Pinpoint the cell where the given text exists, returning its [x, y] midpoint coordinate. 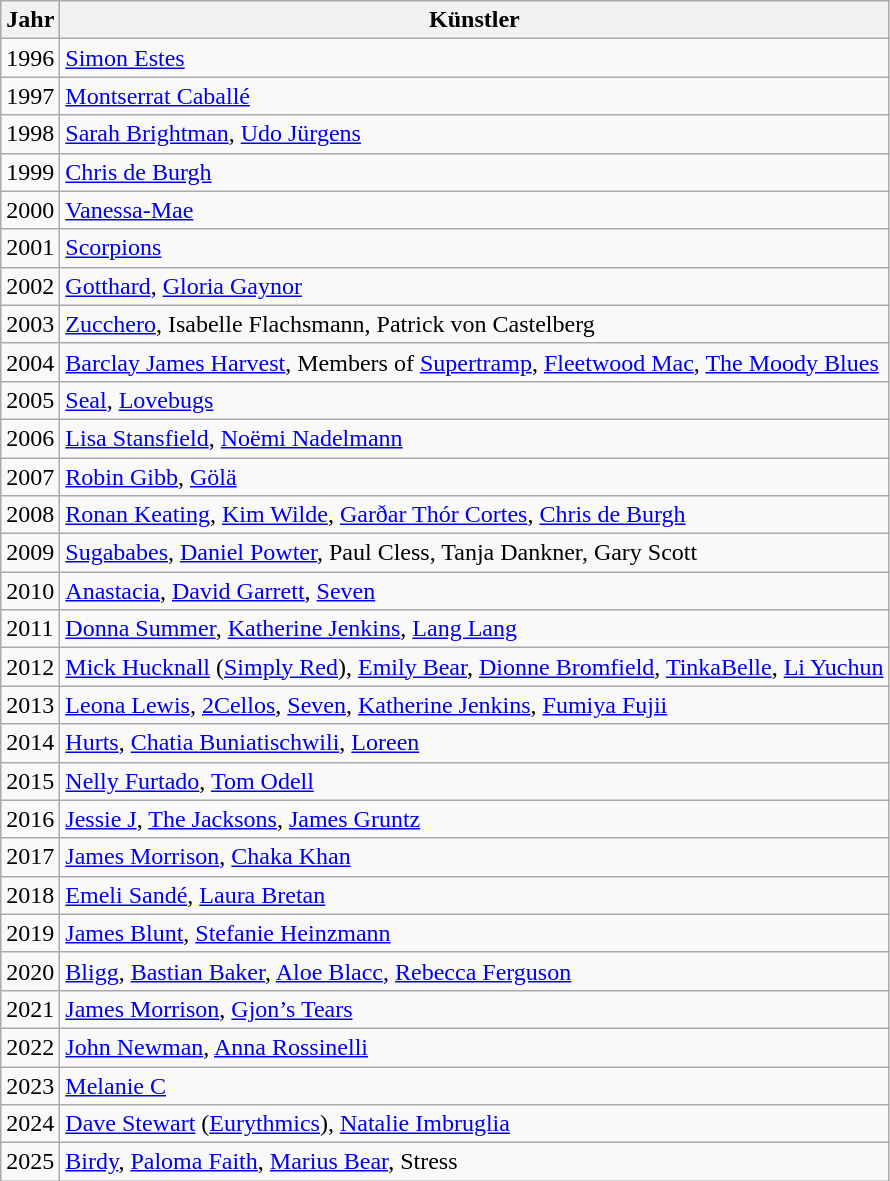
2017 [30, 857]
2020 [30, 971]
Birdy, Paloma Faith, Marius Bear, Stress [474, 1162]
Melanie C [474, 1085]
Bligg, Bastian Baker, Aloe Blacc, Rebecca Ferguson [474, 971]
2021 [30, 1009]
Jessie J, The Jacksons, James Gruntz [474, 819]
2000 [30, 210]
Gotthard, Gloria Gaynor [474, 286]
Sarah Brightman, Udo Jürgens [474, 134]
2019 [30, 933]
2010 [30, 591]
2016 [30, 819]
2012 [30, 667]
Sugababes, Daniel Powter, Paul Cless, Tanja Dankner, Gary Scott [474, 553]
Vanessa-Mae [474, 210]
Jahr [30, 20]
Chris de Burgh [474, 172]
Scorpions [474, 248]
Montserrat Caballé [474, 96]
Leona Lewis, 2Cellos, Seven, Katherine Jenkins, Fumiya Fujii [474, 705]
2002 [30, 286]
2011 [30, 629]
Barclay James Harvest, Members of Supertramp, Fleetwood Mac, The Moody Blues [474, 362]
Zucchero, Isabelle Flachsmann, Patrick von Castelberg [474, 324]
2022 [30, 1047]
2008 [30, 515]
1996 [30, 58]
Mick Hucknall (Simply Red), Emily Bear, Dionne Bromfield, TinkaBelle, Li Yuchun [474, 667]
1997 [30, 96]
John Newman, Anna Rossinelli [474, 1047]
Anastacia, David Garrett, Seven [474, 591]
Hurts, Chatia Buniatischwili, Loreen [474, 743]
2015 [30, 781]
2009 [30, 553]
2007 [30, 477]
2006 [30, 438]
2018 [30, 895]
1999 [30, 172]
Lisa Stansfield, Noëmi Nadelmann [474, 438]
2001 [30, 248]
2005 [30, 400]
Dave Stewart (Eurythmics), Natalie Imbruglia [474, 1124]
Emeli Sandé, Laura Bretan [474, 895]
2014 [30, 743]
2025 [30, 1162]
James Morrison, Gjon’s Tears [474, 1009]
2013 [30, 705]
2023 [30, 1085]
2024 [30, 1124]
Simon Estes [474, 58]
1998 [30, 134]
2003 [30, 324]
James Blunt, Stefanie Heinzmann [474, 933]
Ronan Keating, Kim Wilde, Garðar Thór Cortes, Chris de Burgh [474, 515]
James Morrison, Chaka Khan [474, 857]
Nelly Furtado, Tom Odell [474, 781]
2004 [30, 362]
Künstler [474, 20]
Robin Gibb, Gölä [474, 477]
Donna Summer, Katherine Jenkins, Lang Lang [474, 629]
Seal, Lovebugs [474, 400]
